Locate the cell with the specified text and output its [x, y] center coordinate. 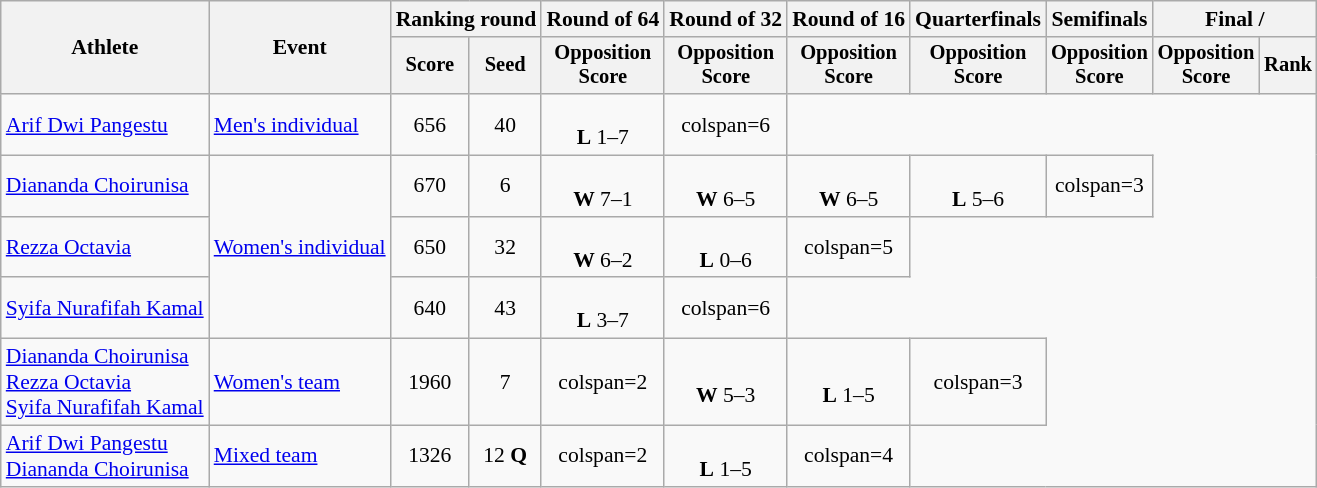
L 0–6 [726, 248]
Athlete [105, 48]
Final / [1235, 19]
Women's individual [300, 248]
Women's team [300, 382]
Men's individual [300, 124]
L 3–7 [602, 308]
Diananda Choirunisa [105, 186]
Rezza Octavia [105, 248]
Round of 16 [848, 19]
7 [505, 382]
Arif Dwi Pangestu [105, 124]
656 [430, 124]
Mixed team [300, 456]
43 [505, 308]
12 Q [505, 456]
Event [300, 48]
L 5–6 [978, 186]
Semifinals [1100, 19]
W 5–3 [726, 382]
650 [430, 248]
Quarterfinals [978, 19]
Ranking round [466, 19]
Diananda ChoirunisaRezza OctaviaSyifa Nurafifah Kamal [105, 382]
Round of 32 [726, 19]
Arif Dwi PangestuDiananda Choirunisa [105, 456]
Seed [505, 66]
40 [505, 124]
W 6–2 [602, 248]
colspan=4 [848, 456]
Syifa Nurafifah Kamal [105, 308]
640 [430, 308]
W 7–1 [602, 186]
1326 [430, 456]
Round of 64 [602, 19]
colspan=5 [848, 248]
Rank [1288, 66]
670 [430, 186]
1960 [430, 382]
L 1–7 [602, 124]
6 [505, 186]
Score [430, 66]
32 [505, 248]
